Return the [X, Y] coordinate for the center point of the cell that contains the specified text.  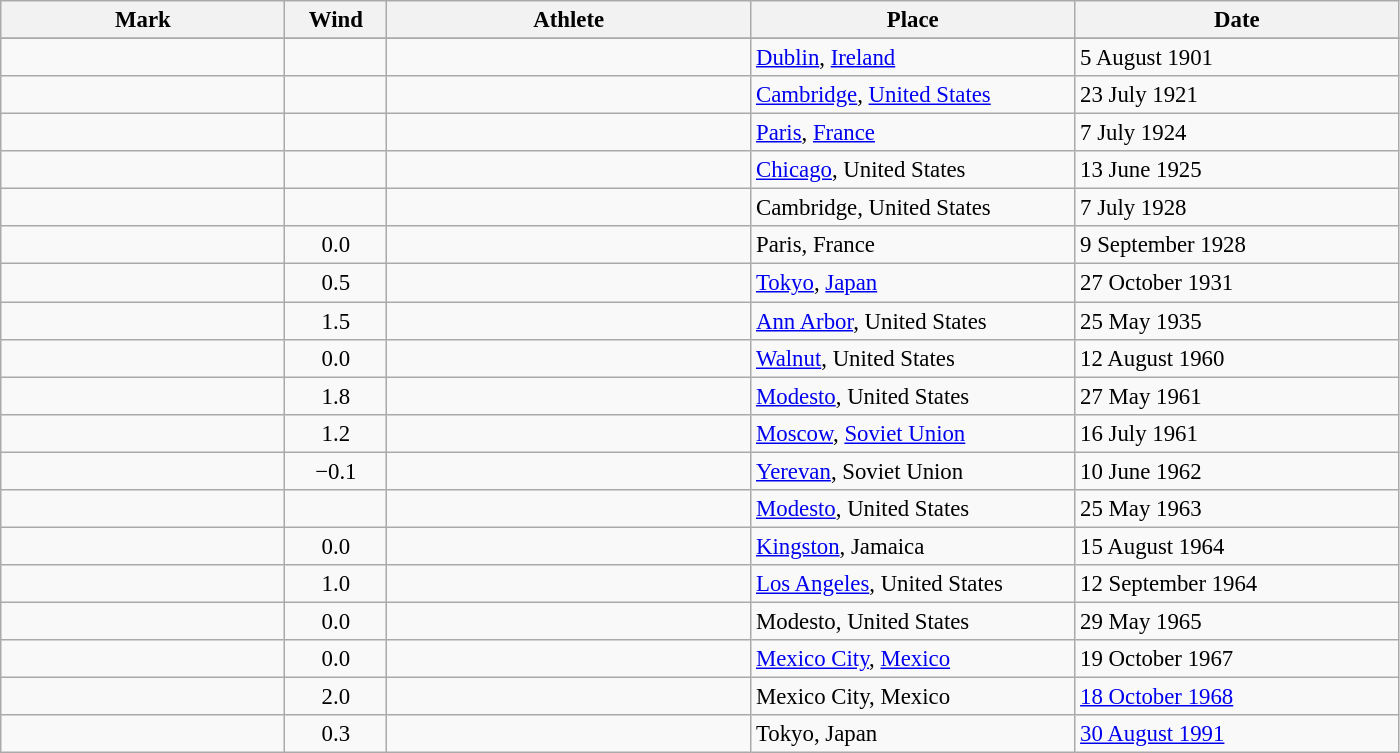
1.8 [336, 396]
Wind [336, 20]
27 May 1961 [1237, 396]
23 July 1921 [1237, 95]
Athlete [569, 20]
2.0 [336, 697]
12 September 1964 [1237, 584]
5 August 1901 [1237, 58]
Dublin, Ireland [913, 58]
18 October 1968 [1237, 697]
27 October 1931 [1237, 283]
7 July 1924 [1237, 133]
Moscow, Soviet Union [913, 433]
0.3 [336, 734]
Kingston, Jamaica [913, 546]
Chicago, United States [913, 170]
13 June 1925 [1237, 170]
29 May 1965 [1237, 621]
Date [1237, 20]
Ann Arbor, United States [913, 321]
7 July 1928 [1237, 208]
1.5 [336, 321]
0.5 [336, 283]
25 May 1935 [1237, 321]
16 July 1961 [1237, 433]
25 May 1963 [1237, 509]
15 August 1964 [1237, 546]
10 June 1962 [1237, 471]
9 September 1928 [1237, 245]
−0.1 [336, 471]
Los Angeles, United States [913, 584]
30 August 1991 [1237, 734]
12 August 1960 [1237, 358]
Mark [143, 20]
Place [913, 20]
1.2 [336, 433]
19 October 1967 [1237, 659]
1.0 [336, 584]
Yerevan, Soviet Union [913, 471]
Walnut, United States [913, 358]
